Pinpoint the cell where the given text exists, returning its [X, Y] midpoint coordinate. 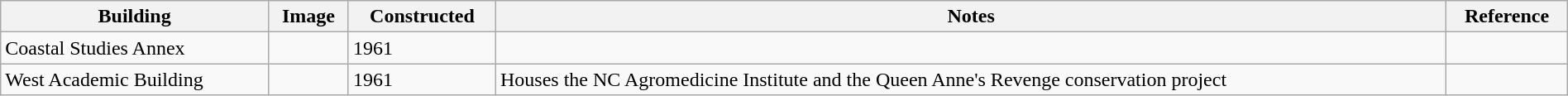
Building [135, 17]
Houses the NC Agromedicine Institute and the Queen Anne's Revenge conservation project [971, 79]
Reference [1507, 17]
Image [308, 17]
Coastal Studies Annex [135, 48]
Constructed [422, 17]
Notes [971, 17]
West Academic Building [135, 79]
